Search for the cell housing the specified text and yield its (X, Y) center coordinate. 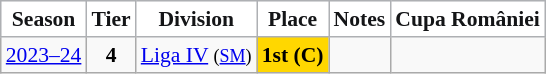
Liga IV (SM) (196, 55)
4 (110, 55)
Notes (360, 19)
2023–24 (44, 55)
Cupa României (468, 19)
Season (44, 19)
1st (C) (293, 55)
Place (293, 19)
Tier (110, 19)
Division (196, 19)
